Search for the cell housing the specified text and yield its (X, Y) center coordinate. 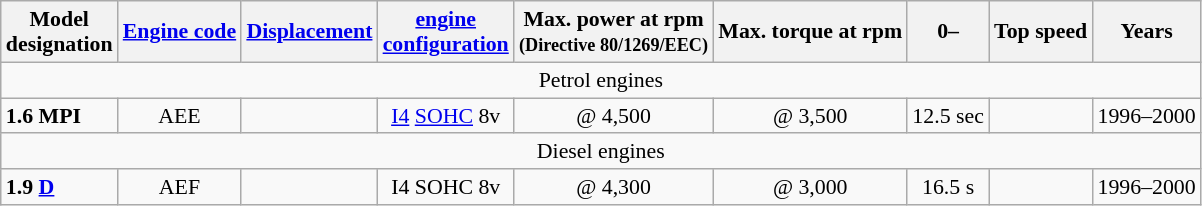
Engine code (180, 30)
@ 3,000 (810, 187)
Modeldesignation (60, 30)
AEF (180, 187)
Max. power at rpm(Directive 80/1269/EEC) (614, 30)
Diesel engines (601, 151)
0– (948, 30)
Petrol engines (601, 80)
Years (1146, 30)
engineconfiguration (446, 30)
Displacement (309, 30)
12.5 sec (948, 115)
Top speed (1040, 30)
1.9 D (60, 187)
AEE (180, 115)
@ 4,300 (614, 187)
@ 4,500 (614, 115)
16.5 s (948, 187)
@ 3,500 (810, 115)
1.6 MPI (60, 115)
Max. torque at rpm (810, 30)
